Find where the given text appears and provide that cell's center as [x, y] coordinate. 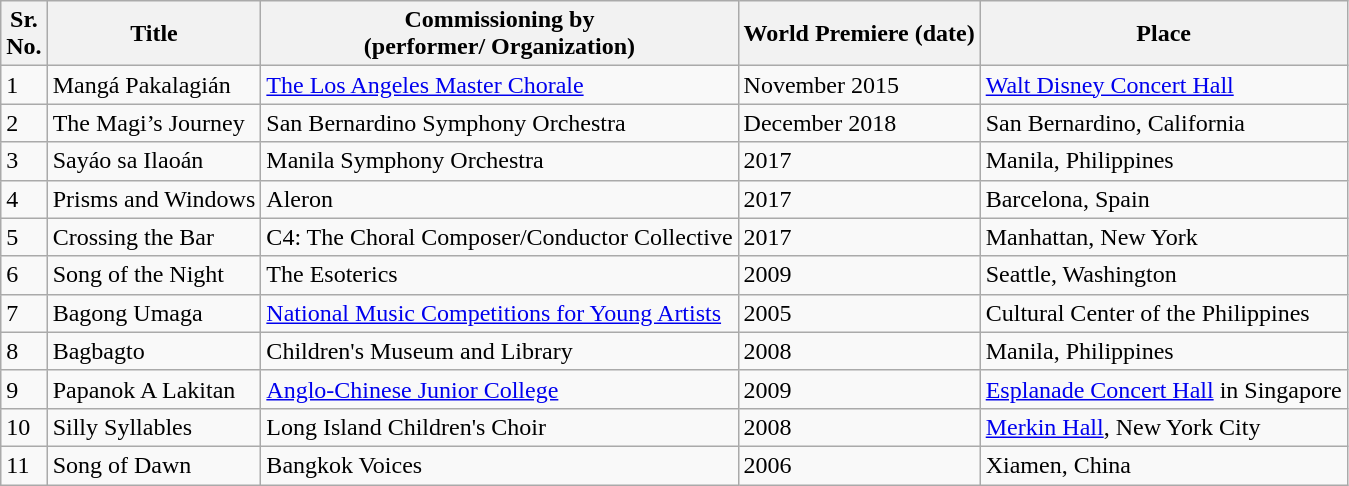
Sr.No. [24, 34]
World Premiere (date) [859, 34]
Crossing the Bar [154, 237]
Song of the Night [154, 275]
Song of Dawn [154, 465]
December 2018 [859, 123]
San Bernardino Symphony Orchestra [500, 123]
Mangá Pakalagián [154, 85]
Children's Museum and Library [500, 351]
1 [24, 85]
Title [154, 34]
National Music Competitions for Young Artists [500, 313]
Place [1164, 34]
The Esoterics [500, 275]
Prisms and Windows [154, 199]
Walt Disney Concert Hall [1164, 85]
10 [24, 427]
Bagbagto [154, 351]
November 2015 [859, 85]
Long Island Children's Choir [500, 427]
Manila Symphony Orchestra [500, 161]
San Bernardino, California [1164, 123]
4 [24, 199]
Xiamen, China [1164, 465]
6 [24, 275]
Anglo-Chinese Junior College [500, 389]
Esplanade Concert Hall in Singapore [1164, 389]
5 [24, 237]
2006 [859, 465]
The Los Angeles Master Chorale [500, 85]
Bangkok Voices [500, 465]
Bagong Umaga [154, 313]
Manhattan, New York [1164, 237]
The Magi’s Journey [154, 123]
Merkin Hall, New York City [1164, 427]
Aleron [500, 199]
2005 [859, 313]
Silly Syllables [154, 427]
Cultural Center of the Philippines [1164, 313]
Seattle, Washington [1164, 275]
3 [24, 161]
8 [24, 351]
Barcelona, Spain [1164, 199]
11 [24, 465]
Sayáo sa Ilaoán [154, 161]
Papanok A Lakitan [154, 389]
C4: The Choral Composer/Conductor Collective [500, 237]
9 [24, 389]
7 [24, 313]
Commissioning by(performer/ Organization) [500, 34]
2 [24, 123]
